For the text-containing cell, return its midpoint in [x, y] coordinate format. 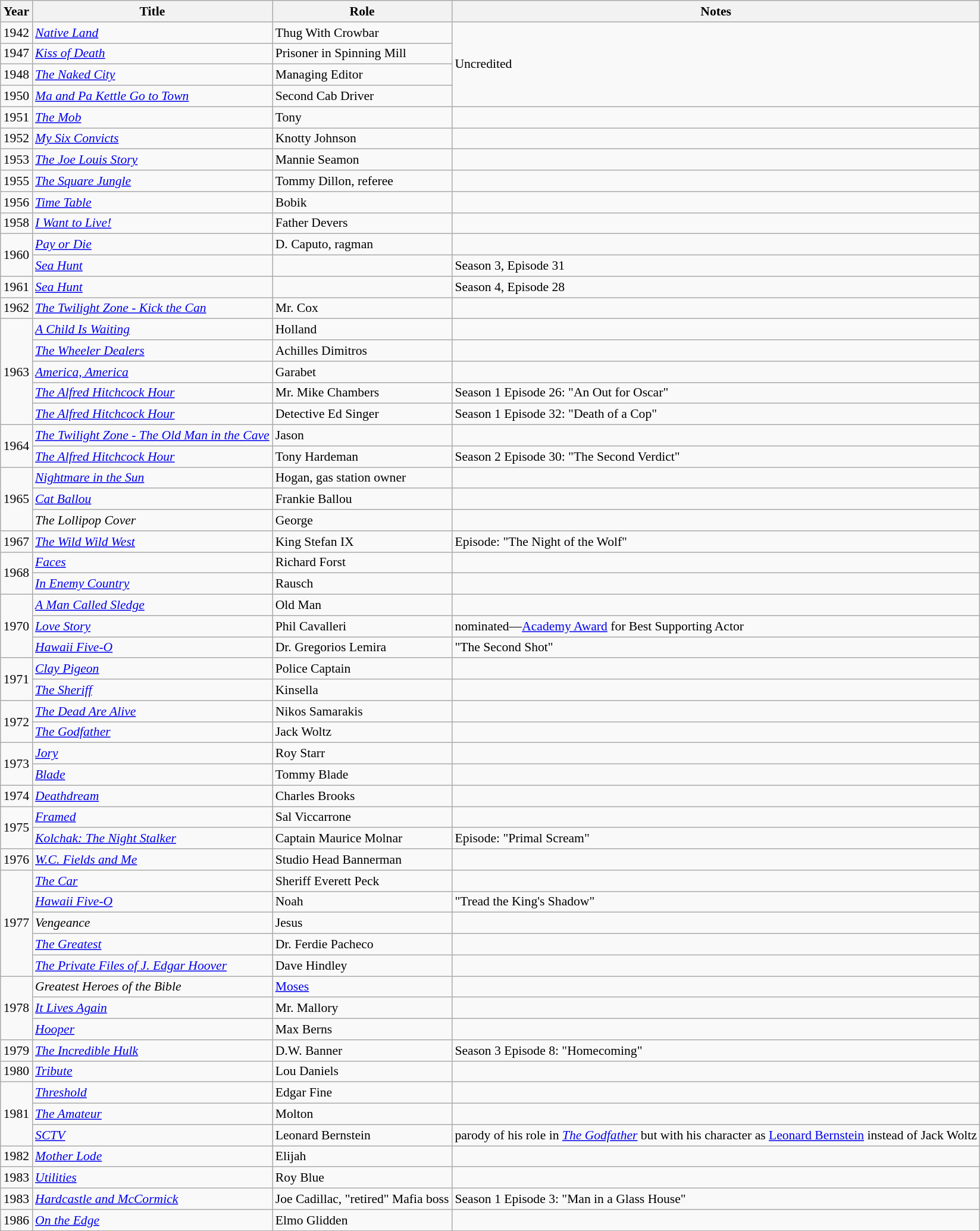
1956 [17, 202]
Father Devers [362, 223]
Kinsella [362, 690]
1986 [17, 1220]
1978 [17, 1008]
Managing Editor [362, 75]
Tony Hardeman [362, 457]
The Wheeler Dealers [152, 351]
America, America [152, 372]
My Six Convicts [152, 139]
Noah [362, 902]
1962 [17, 308]
The Twilight Zone - Kick the Can [152, 308]
Title [152, 11]
Cat Ballou [152, 499]
1979 [17, 1051]
Bobik [362, 202]
Sal Viccarrone [362, 817]
Holland [362, 330]
Hooper [152, 1029]
Season 1 Episode 32: "Death of a Cop" [715, 414]
1963 [17, 372]
Tribute [152, 1071]
The Twilight Zone - The Old Man in the Cave [152, 436]
1965 [17, 499]
Kiss of Death [152, 54]
Charles Brooks [362, 796]
1942 [17, 33]
D. Caputo, ragman [362, 245]
1974 [17, 796]
Tommy Dillon, referee [362, 181]
parody of his role in The Godfather but with his character as Leonard Bernstein instead of Jack Woltz [715, 1135]
Mr. Mike Chambers [362, 393]
Sheriff Everett Peck [362, 881]
The Dead Are Alive [152, 711]
Mr. Mallory [362, 1008]
Prisoner in Spinning Mill [362, 54]
1951 [17, 117]
1975 [17, 827]
"Tread the King's Shadow" [715, 902]
Knotty Johnson [362, 139]
Season 1 Episode 26: "An Out for Oscar" [715, 393]
Elmo Glidden [362, 1220]
1950 [17, 96]
1980 [17, 1071]
Kolchak: The Night Stalker [152, 839]
Greatest Heroes of the Bible [152, 987]
1947 [17, 54]
Dr. Ferdie Pacheco [362, 945]
Pay or Die [152, 245]
1970 [17, 626]
Faces [152, 563]
1964 [17, 446]
Utilities [152, 1178]
1977 [17, 923]
Ma and Pa Kettle Go to Town [152, 96]
Police Captain [362, 669]
Achilles Dimitros [362, 351]
Season 3 Episode 8: "Homecoming" [715, 1051]
The Joe Louis Story [152, 160]
The Mob [152, 117]
Studio Head Bannerman [362, 860]
1961 [17, 287]
Mother Lode [152, 1157]
Old Man [362, 605]
1948 [17, 75]
1973 [17, 764]
Dr. Gregorios Lemira [362, 648]
1955 [17, 181]
1958 [17, 223]
nominated—Academy Award for Best Supporting Actor [715, 626]
1976 [17, 860]
Second Cab Driver [362, 96]
Season 3, Episode 31 [715, 266]
Frankie Ballou [362, 499]
The Godfather [152, 732]
Garabet [362, 372]
The Car [152, 881]
Dave Hindley [362, 966]
Clay Pigeon [152, 669]
Jory [152, 754]
Vengeance [152, 923]
Deathdream [152, 796]
Nikos Samarakis [362, 711]
1960 [17, 255]
Notes [715, 11]
Mr. Cox [362, 308]
Season 4, Episode 28 [715, 287]
SCTV [152, 1135]
D.W. Banner [362, 1051]
Hardcastle and McCormick [152, 1199]
Mannie Seamon [362, 160]
Jack Woltz [362, 732]
The Square Jungle [152, 181]
Captain Maurice Molnar [362, 839]
A Man Called Sledge [152, 605]
1968 [17, 573]
Role [362, 11]
Native Land [152, 33]
The Wild Wild West [152, 542]
The Naked City [152, 75]
1952 [17, 139]
Richard Forst [362, 563]
1953 [17, 160]
Thug With Crowbar [362, 33]
Elijah [362, 1157]
Joe Cadillac, "retired" Mafia boss [362, 1199]
Season 1 Episode 3: "Man in a Glass House" [715, 1199]
Leonard Bernstein [362, 1135]
1972 [17, 721]
Roy Starr [362, 754]
Nightmare in the Sun [152, 478]
Uncredited [715, 64]
Tommy Blade [362, 775]
Tony [362, 117]
On the Edge [152, 1220]
Moses [362, 987]
Lou Daniels [362, 1071]
Max Berns [362, 1029]
Molton [362, 1114]
Threshold [152, 1093]
Roy Blue [362, 1178]
The Incredible Hulk [152, 1051]
Love Story [152, 626]
Year [17, 11]
Episode: "Primal Scream" [715, 839]
Hogan, gas station owner [362, 478]
The Amateur [152, 1114]
Blade [152, 775]
I Want to Live! [152, 223]
Edgar Fine [362, 1093]
George [362, 520]
Detective Ed Singer [362, 414]
The Greatest [152, 945]
The Lollipop Cover [152, 520]
A Child Is Waiting [152, 330]
Time Table [152, 202]
"The Second Shot" [715, 648]
Jesus [362, 923]
W.C. Fields and Me [152, 860]
Phil Cavalleri [362, 626]
In Enemy Country [152, 584]
Season 2 Episode 30: "The Second Verdict" [715, 457]
The Sheriff [152, 690]
Framed [152, 817]
King Stefan IX [362, 542]
It Lives Again [152, 1008]
Jason [362, 436]
1967 [17, 542]
1981 [17, 1114]
1982 [17, 1157]
The Private Files of J. Edgar Hoover [152, 966]
Rausch [362, 584]
1971 [17, 680]
Episode: "The Night of the Wolf" [715, 542]
